Capture the cell that displays the provided text and extract its (x, y) central coordinate. 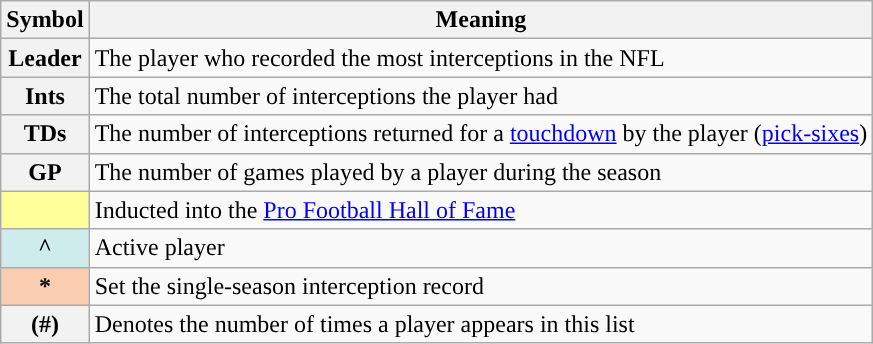
(#) (45, 324)
TDs (45, 134)
GP (45, 172)
Active player (480, 248)
^ (45, 248)
Set the single-season interception record (480, 286)
The number of games played by a player during the season (480, 172)
Ints (45, 96)
The total number of interceptions the player had (480, 96)
Symbol (45, 20)
Denotes the number of times a player appears in this list (480, 324)
The number of interceptions returned for a touchdown by the player (pick-sixes) (480, 134)
The player who recorded the most interceptions in the NFL (480, 58)
Meaning (480, 20)
Inducted into the Pro Football Hall of Fame (480, 210)
Leader (45, 58)
* (45, 286)
